From the cell containing the given text, extract its center point as [X, Y] coordinate. 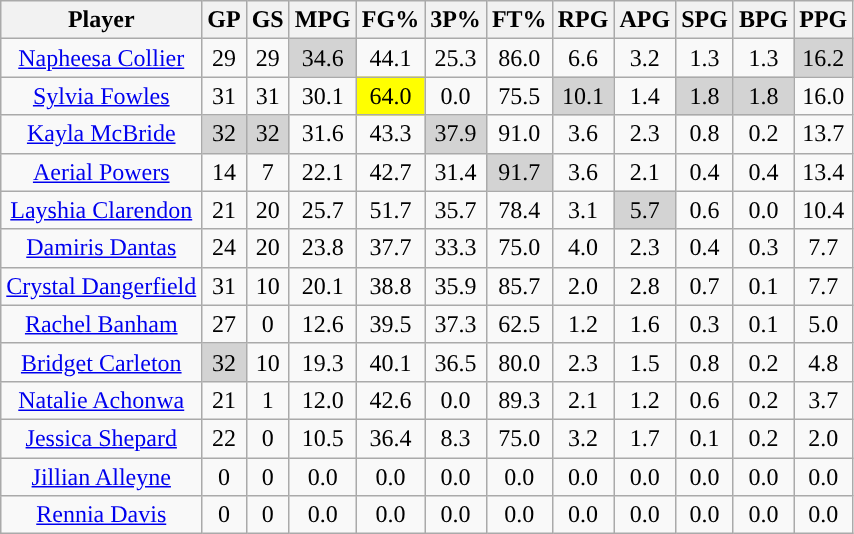
4.0 [583, 248]
Jessica Shepard [102, 438]
35.7 [456, 210]
37.9 [456, 134]
42.6 [390, 400]
0.7 [705, 286]
64.0 [390, 96]
Kayla McBride [102, 134]
36.4 [390, 438]
37.7 [390, 248]
7 [268, 172]
27 [224, 324]
91.0 [519, 134]
5.7 [645, 210]
6.6 [583, 58]
23.8 [322, 248]
75.5 [519, 96]
36.5 [456, 362]
40.1 [390, 362]
2.8 [645, 286]
SPG [705, 20]
22 [224, 438]
12.0 [322, 400]
BPG [763, 20]
Aerial Powers [102, 172]
37.3 [456, 324]
14 [224, 172]
20.1 [322, 286]
38.8 [390, 286]
85.7 [519, 286]
4.8 [824, 362]
PPG [824, 20]
Crystal Dangerfield [102, 286]
1 [268, 400]
Bridget Carleton [102, 362]
3.7 [824, 400]
FG% [390, 20]
Rachel Banham [102, 324]
1.7 [645, 438]
5.0 [824, 324]
39.5 [390, 324]
3.1 [583, 210]
16.2 [824, 58]
25.3 [456, 58]
44.1 [390, 58]
FT% [519, 20]
Damiris Dantas [102, 248]
25.7 [322, 210]
Napheesa Collier [102, 58]
62.5 [519, 324]
MPG [322, 20]
8.3 [456, 438]
10.1 [583, 96]
RPG [583, 20]
13.4 [824, 172]
10.5 [322, 438]
80.0 [519, 362]
35.9 [456, 286]
3P% [456, 20]
42.7 [390, 172]
Layshia Clarendon [102, 210]
89.3 [519, 400]
91.7 [519, 172]
10.4 [824, 210]
86.0 [519, 58]
1.5 [645, 362]
GS [268, 20]
Natalie Achonwa [102, 400]
16.0 [824, 96]
13.7 [824, 134]
51.7 [390, 210]
31.4 [456, 172]
78.4 [519, 210]
GP [224, 20]
APG [645, 20]
43.3 [390, 134]
24 [224, 248]
22.1 [322, 172]
30.1 [322, 96]
Jillian Alleyne [102, 477]
31.6 [322, 134]
1.6 [645, 324]
33.3 [456, 248]
Sylvia Fowles [102, 96]
Player [102, 20]
Rennia Davis [102, 515]
19.3 [322, 362]
34.6 [322, 58]
1.4 [645, 96]
12.6 [322, 324]
